Search for the cell housing the specified text and yield its [X, Y] center coordinate. 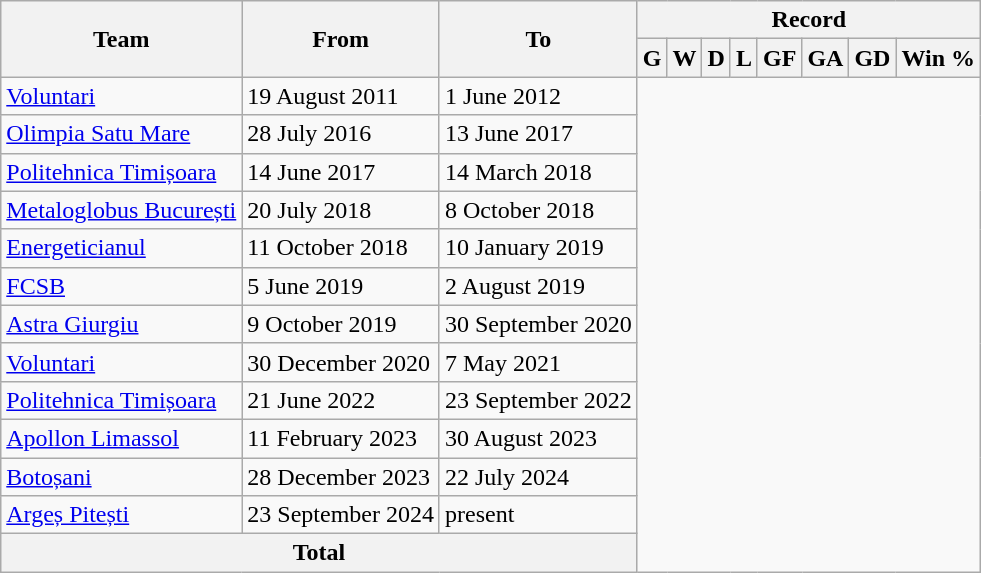
7 May 2021 [538, 362]
W [684, 58]
FCSB [122, 286]
From [341, 39]
1 June 2012 [538, 96]
Record [808, 20]
9 October 2019 [341, 324]
Total [319, 553]
D [716, 58]
28 December 2023 [341, 477]
13 June 2017 [538, 134]
present [538, 515]
10 January 2019 [538, 248]
Win % [938, 58]
22 July 2024 [538, 477]
11 October 2018 [341, 248]
G [652, 58]
14 March 2018 [538, 172]
Metaloglobus București [122, 210]
11 February 2023 [341, 438]
30 December 2020 [341, 362]
28 July 2016 [341, 134]
GA [826, 58]
5 June 2019 [341, 286]
20 July 2018 [341, 210]
L [744, 58]
8 October 2018 [538, 210]
Team [122, 39]
23 September 2022 [538, 400]
30 August 2023 [538, 438]
23 September 2024 [341, 515]
Energeticianul [122, 248]
2 August 2019 [538, 286]
To [538, 39]
Olimpia Satu Mare [122, 134]
21 June 2022 [341, 400]
Astra Giurgiu [122, 324]
Apollon Limassol [122, 438]
19 August 2011 [341, 96]
14 June 2017 [341, 172]
Botoșani [122, 477]
30 September 2020 [538, 324]
GD [872, 58]
GF [779, 58]
Argeș Pitești [122, 515]
